Find where the given text appears and provide that cell's center as [x, y] coordinate. 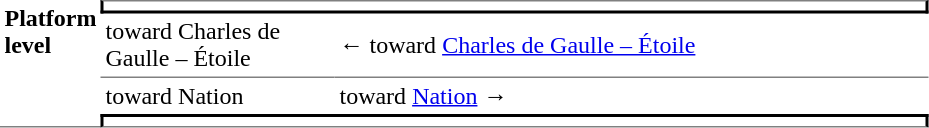
toward Charles de Gaulle – Étoile [218, 46]
Platform level [50, 64]
toward Nation → [632, 96]
← toward Charles de Gaulle – Étoile [632, 46]
toward Nation [218, 96]
